For the text-containing cell, return its midpoint in (x, y) coordinate format. 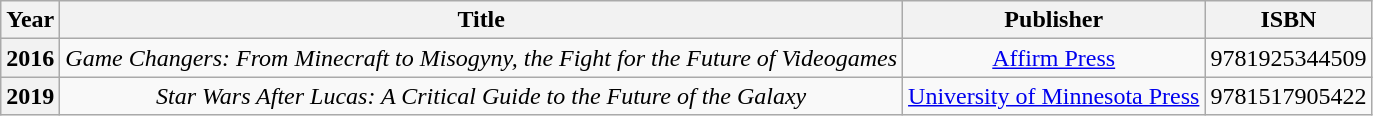
2019 (30, 96)
Title (482, 20)
Game Changers: From Minecraft to Misogyny, the Fight for the Future of Videogames (482, 58)
Year (30, 20)
Affirm Press (1054, 58)
University of Minnesota Press (1054, 96)
Publisher (1054, 20)
ISBN (1288, 20)
2016 (30, 58)
9781517905422 (1288, 96)
9781925344509 (1288, 58)
Star Wars After Lucas: A Critical Guide to the Future of the Galaxy (482, 96)
